Scan for the cell matching the given text and deliver its [x, y] coordinate at center. 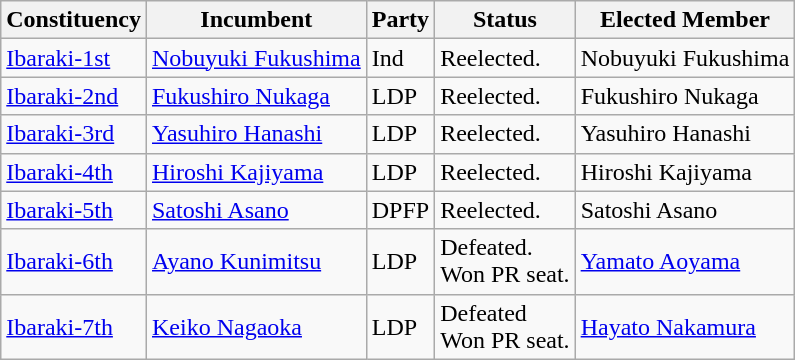
Ibaraki-7th [74, 326]
Ibaraki-1st [74, 58]
Defeated.Won PR seat. [505, 262]
Hayato Nakamura [685, 326]
Ind [400, 58]
DefeatedWon PR seat. [505, 326]
Incumbent [256, 20]
Ibaraki-5th [74, 210]
Yamato Aoyama [685, 262]
Ibaraki-4th [74, 172]
Ibaraki-2nd [74, 96]
DPFP [400, 210]
Party [400, 20]
Elected Member [685, 20]
Keiko Nagaoka [256, 326]
Constituency [74, 20]
Status [505, 20]
Ibaraki-3rd [74, 134]
Ibaraki-6th [74, 262]
Ayano Kunimitsu [256, 262]
